Detect which cell encompasses the target text, then output its (x, y) center coordinate. 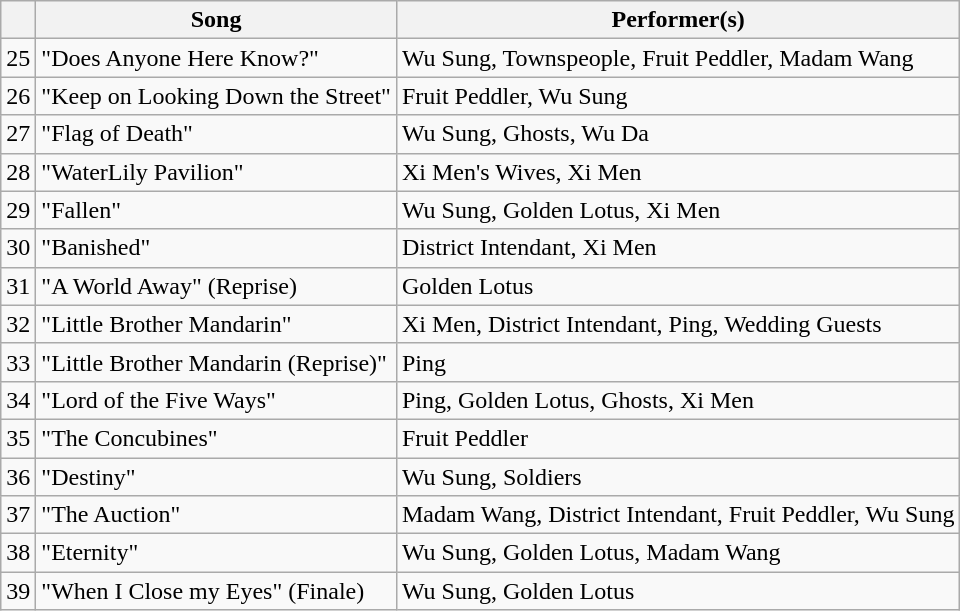
"Does Anyone Here Know?" (216, 58)
"Flag of Death" (216, 134)
Wu Sung, Townspeople, Fruit Peddler, Madam Wang (678, 58)
27 (18, 134)
Ping (678, 362)
38 (18, 553)
Song (216, 20)
39 (18, 591)
Wu Sung, Ghosts, Wu Da (678, 134)
29 (18, 210)
"Destiny" (216, 477)
25 (18, 58)
District Intendant, Xi Men (678, 248)
32 (18, 324)
Wu Sung, Golden Lotus, Xi Men (678, 210)
Wu Sung, Golden Lotus (678, 591)
"A World Away" (Reprise) (216, 286)
"Fallen" (216, 210)
"Keep on Looking Down the Street" (216, 96)
"Little Brother Mandarin (Reprise)" (216, 362)
Xi Men's Wives, Xi Men (678, 172)
"The Auction" (216, 515)
Xi Men, District Intendant, Ping, Wedding Guests (678, 324)
"The Concubines" (216, 438)
37 (18, 515)
Madam Wang, District Intendant, Fruit Peddler, Wu Sung (678, 515)
Golden Lotus (678, 286)
31 (18, 286)
33 (18, 362)
Ping, Golden Lotus, Ghosts, Xi Men (678, 400)
"When I Close my Eyes" (Finale) (216, 591)
Performer(s) (678, 20)
"Eternity" (216, 553)
"Banished" (216, 248)
30 (18, 248)
"WaterLily Pavilion" (216, 172)
Wu Sung, Golden Lotus, Madam Wang (678, 553)
26 (18, 96)
"Lord of the Five Ways" (216, 400)
Fruit Peddler, Wu Sung (678, 96)
Fruit Peddler (678, 438)
Wu Sung, Soldiers (678, 477)
28 (18, 172)
"Little Brother Mandarin" (216, 324)
34 (18, 400)
35 (18, 438)
36 (18, 477)
